Provide the (x, y) coordinate of the cell's center where the given text is located.  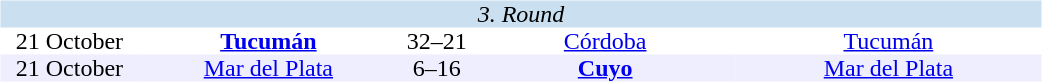
Córdoba (605, 42)
3. Round (520, 14)
6–16 (438, 68)
32–21 (438, 42)
Cuyo (605, 68)
